Find where the given text appears and provide that cell's center as [X, Y] coordinate. 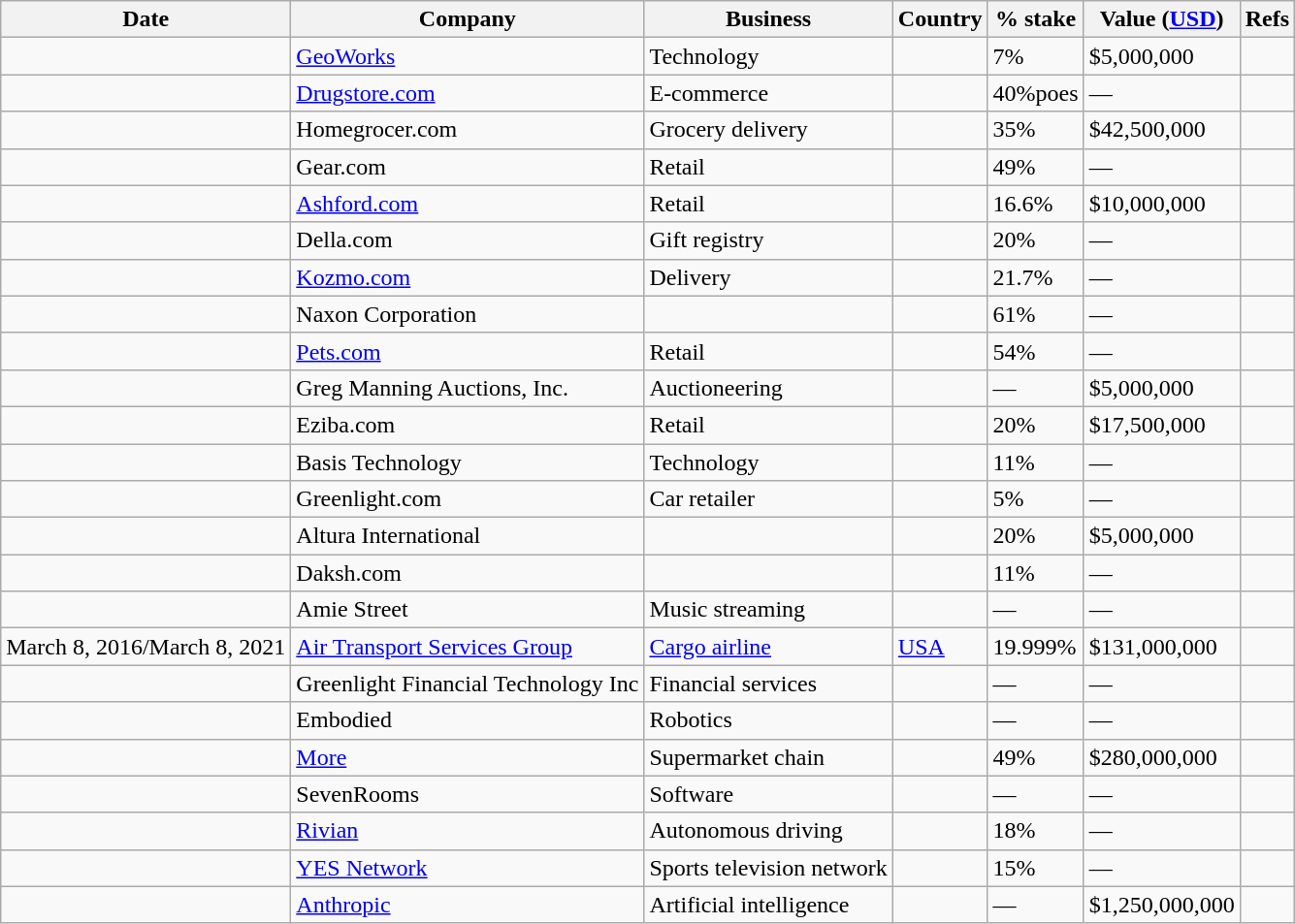
March 8, 2016/March 8, 2021 [146, 647]
Financial services [768, 684]
Drugstore.com [468, 93]
$280,000,000 [1162, 757]
Greenlight.com [468, 499]
$131,000,000 [1162, 647]
Gear.com [468, 167]
Sports television network [768, 868]
Refs [1267, 19]
Value (USD) [1162, 19]
Car retailer [768, 499]
Date [146, 19]
Gift registry [768, 240]
Artificial intelligence [768, 905]
35% [1036, 130]
Embodied [468, 720]
19.999% [1036, 647]
% stake [1036, 19]
$10,000,000 [1162, 204]
54% [1036, 351]
Autonomous driving [768, 831]
Greenlight Financial Technology Inc [468, 684]
Greg Manning Auctions, Inc. [468, 388]
Business [768, 19]
USA [940, 647]
Altura International [468, 536]
Rivian [468, 831]
Pets.com [468, 351]
Daksh.com [468, 573]
Eziba.com [468, 425]
15% [1036, 868]
Amie Street [468, 610]
21.7% [1036, 277]
Grocery delivery [768, 130]
Robotics [768, 720]
Della.com [468, 240]
YES Network [468, 868]
GeoWorks [468, 56]
16.6% [1036, 204]
Naxon Corporation [468, 314]
Auctioneering [768, 388]
$42,500,000 [1162, 130]
Supermarket chain [768, 757]
Company [468, 19]
$1,250,000,000 [1162, 905]
SevenRooms [468, 794]
Music streaming [768, 610]
Basis Technology [468, 462]
E-commerce [768, 93]
Kozmo.com [468, 277]
Country [940, 19]
Ashford.com [468, 204]
Homegrocer.com [468, 130]
Cargo airline [768, 647]
40%poes [1036, 93]
Delivery [768, 277]
7% [1036, 56]
Anthropic [468, 905]
More [468, 757]
Software [768, 794]
5% [1036, 499]
18% [1036, 831]
Air Transport Services Group [468, 647]
61% [1036, 314]
$17,500,000 [1162, 425]
